Provide the [X, Y] coordinate of the cell's center where the given text is located.  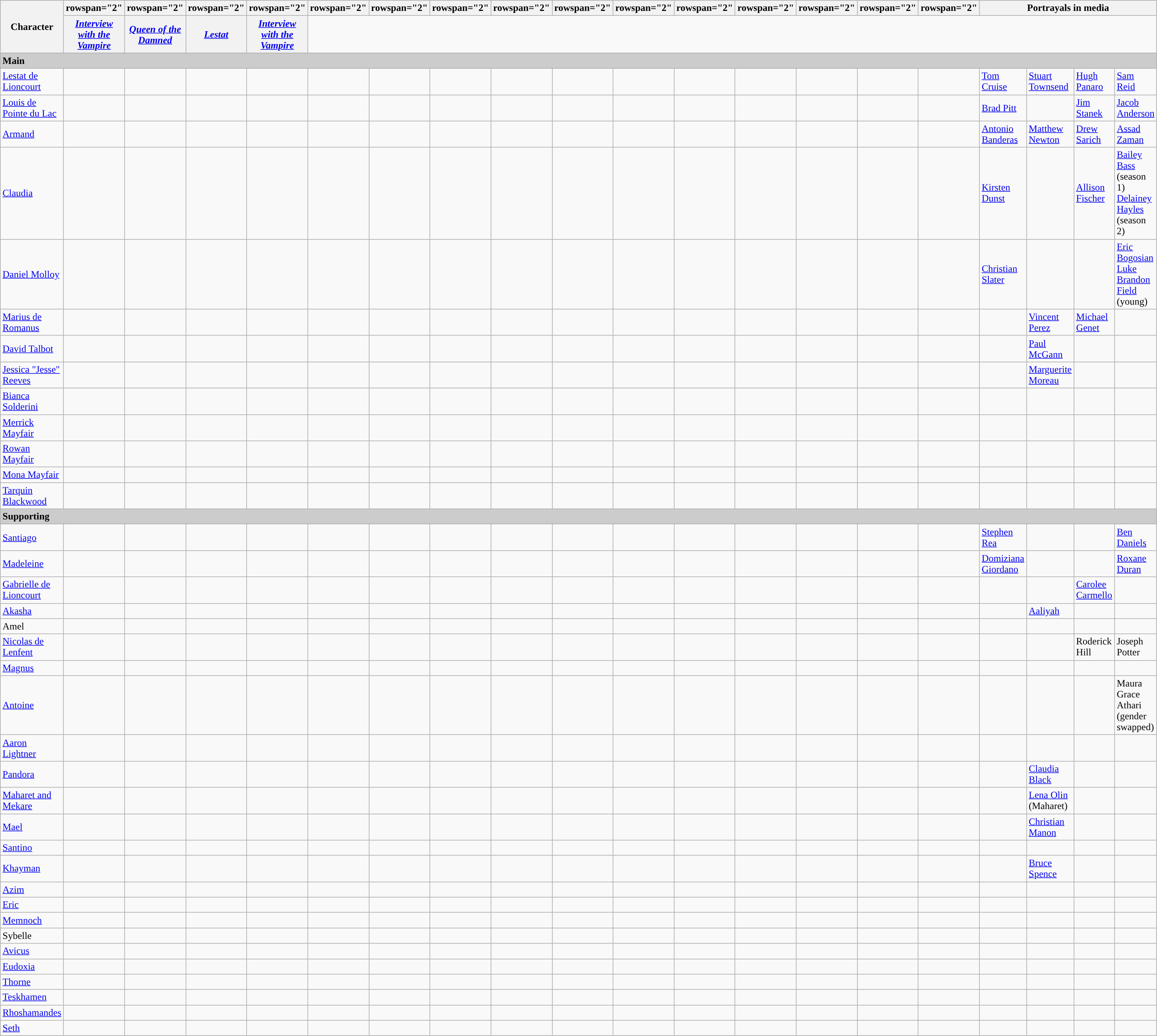
Louis de Pointe du Lac [32, 108]
Claudia Black [1050, 774]
Aaliyah [1050, 611]
Teskhamen [32, 997]
Hugh Panaro [1094, 82]
Matthew Newton [1050, 134]
Azim [32, 890]
Khayman [32, 869]
Claudia [32, 193]
Michael Genet [1094, 322]
Mona Mayfair [32, 475]
Sam Reid [1136, 82]
Eric [32, 905]
Jim Stanek [1094, 108]
Pandora [32, 774]
Nicolas de Lenfent [32, 647]
Bianca Solderini [32, 401]
Portrayals in media [1068, 8]
Maura Grace Athari (gender swapped) [1136, 705]
Santiago [32, 537]
Domiziana Giordano [1003, 564]
Thorne [32, 982]
Maharet and Mekare [32, 800]
Tarquin Blackwood [32, 496]
Assad Zaman [1136, 134]
David Talbot [32, 349]
Stuart Townsend [1050, 82]
Madeleine [32, 564]
Supporting [579, 517]
Amel [32, 626]
Queen of the Damned [155, 34]
Kirsten Dunst [1003, 193]
Antonio Banderas [1003, 134]
Magnus [32, 668]
Lestat de Lioncourt [32, 82]
Rhoshamandes [32, 1013]
Joseph Potter [1136, 647]
Mael [32, 827]
Character [32, 27]
Lena Olin (Maharet) [1050, 800]
Bruce Spence [1050, 869]
Paul McGann [1050, 349]
Memnoch [32, 920]
Stephen Rea [1003, 537]
Eudoxia [32, 966]
Antoine [32, 705]
Aaron Lightner [32, 748]
Santino [32, 848]
Bailey Bass (season 1)Delainey Hayles (season 2) [1136, 193]
Marguerite Moreau [1050, 375]
Allison Fischer [1094, 193]
Akasha [32, 611]
Daniel Molloy [32, 274]
Jacob Anderson [1136, 108]
Rowan Mayfair [32, 454]
Christian Manon [1050, 827]
Vincent Perez [1050, 322]
Jessica "Jesse" Reeves [32, 375]
Avicus [32, 951]
Armand [32, 134]
Drew Sarich [1094, 134]
Brad Pitt [1003, 108]
Roxane Duran [1136, 564]
Gabrielle de Lioncourt [32, 590]
Eric BogosianLuke Brandon Field (young) [1136, 274]
Ben Daniels [1136, 537]
Roderick Hill [1094, 647]
Carolee Carmello [1094, 590]
Sybelle [32, 936]
Seth [32, 1028]
Main [579, 61]
Tom Cruise [1003, 82]
Lestat [216, 34]
Marius de Romanus [32, 322]
Merrick Mayfair [32, 427]
Christian Slater [1003, 274]
